Detect which cell encompasses the target text, then output its (x, y) center coordinate. 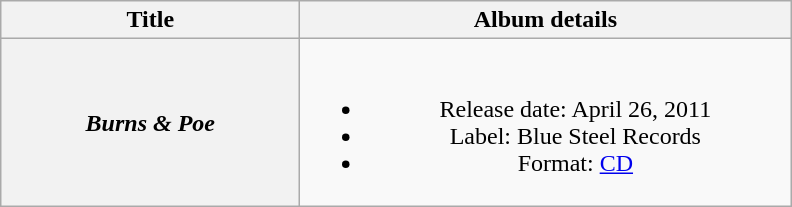
Title (150, 20)
Release date: April 26, 2011Label: Blue Steel RecordsFormat: CD (546, 122)
Album details (546, 20)
Burns & Poe (150, 122)
